Extract the (X, Y) coordinate from the center of the cell holding the provided text.  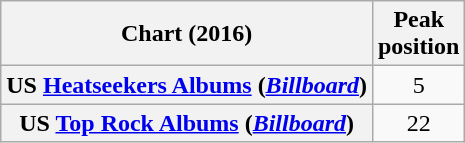
US Top Rock Albums (Billboard) (187, 123)
5 (418, 85)
22 (418, 123)
US Heatseekers Albums (Billboard) (187, 85)
Peakposition (418, 34)
Chart (2016) (187, 34)
